Output the (x, y) coordinate of the center of the cell containing the given text.  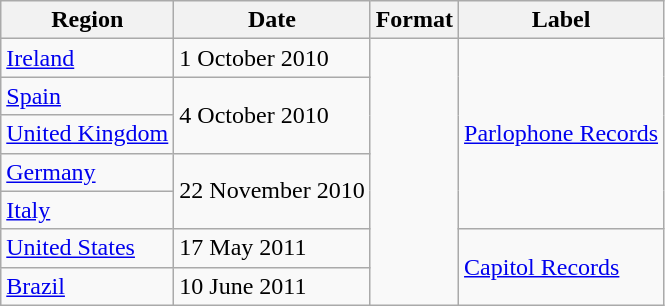
Date (272, 20)
Italy (88, 210)
Format (414, 20)
Spain (88, 96)
4 October 2010 (272, 115)
10 June 2011 (272, 286)
United States (88, 248)
Label (562, 20)
Region (88, 20)
22 November 2010 (272, 191)
17 May 2011 (272, 248)
United Kingdom (88, 134)
Brazil (88, 286)
Capitol Records (562, 267)
Germany (88, 172)
Ireland (88, 58)
1 October 2010 (272, 58)
Parlophone Records (562, 134)
